Search for the cell housing the specified text and yield its (X, Y) center coordinate. 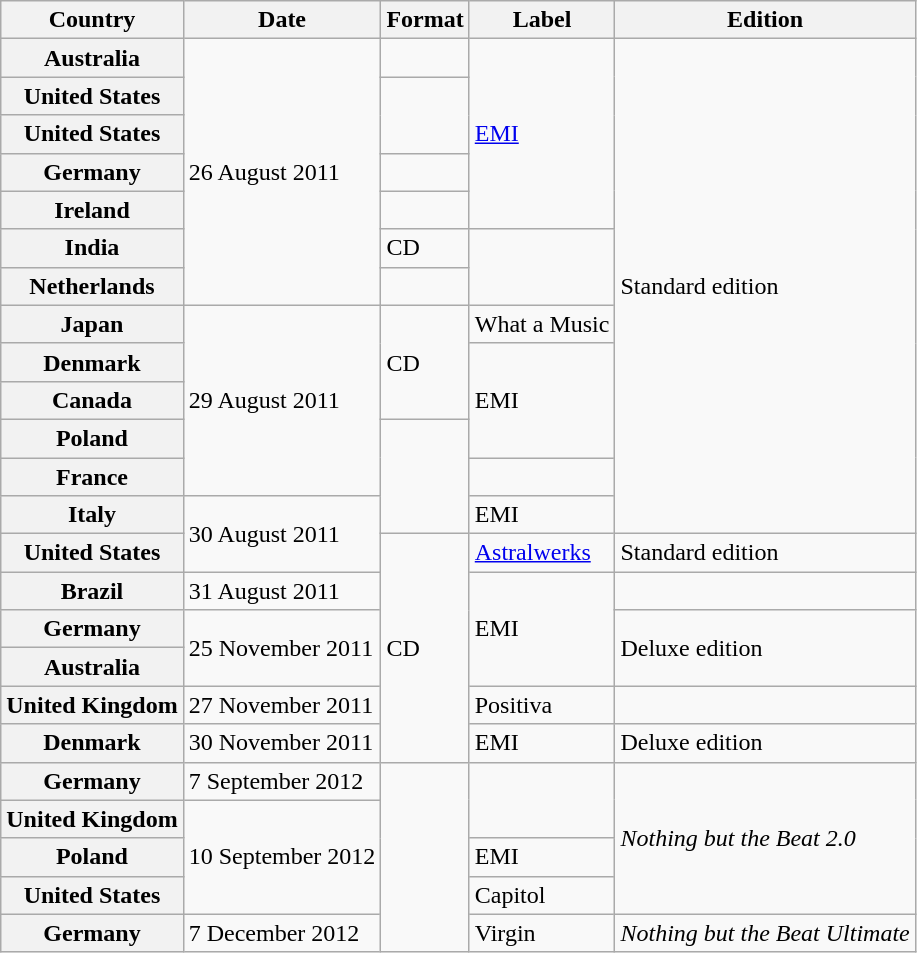
Date (282, 20)
7 September 2012 (282, 781)
Virgin (542, 933)
What a Music (542, 324)
30 November 2011 (282, 743)
Edition (765, 20)
Capitol (542, 895)
Format (425, 20)
26 August 2011 (282, 172)
Nothing but the Beat 2.0 (765, 838)
25 November 2011 (282, 648)
Nothing but the Beat Ultimate (765, 933)
Astralwerks (542, 553)
Brazil (92, 591)
27 November 2011 (282, 705)
Netherlands (92, 286)
Japan (92, 324)
Ireland (92, 210)
10 September 2012 (282, 857)
31 August 2011 (282, 591)
29 August 2011 (282, 400)
30 August 2011 (282, 534)
Canada (92, 400)
Label (542, 20)
Country (92, 20)
Positiva (542, 705)
India (92, 248)
France (92, 477)
Italy (92, 515)
7 December 2012 (282, 933)
